Extract the [X, Y] coordinate from the center of the cell holding the provided text.  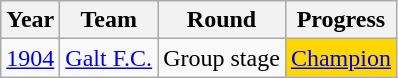
Progress [340, 20]
Year [30, 20]
Galt F.C. [109, 58]
Group stage [222, 58]
Champion [340, 58]
Team [109, 20]
1904 [30, 58]
Round [222, 20]
